From the cell containing the given text, extract its center point as [X, Y] coordinate. 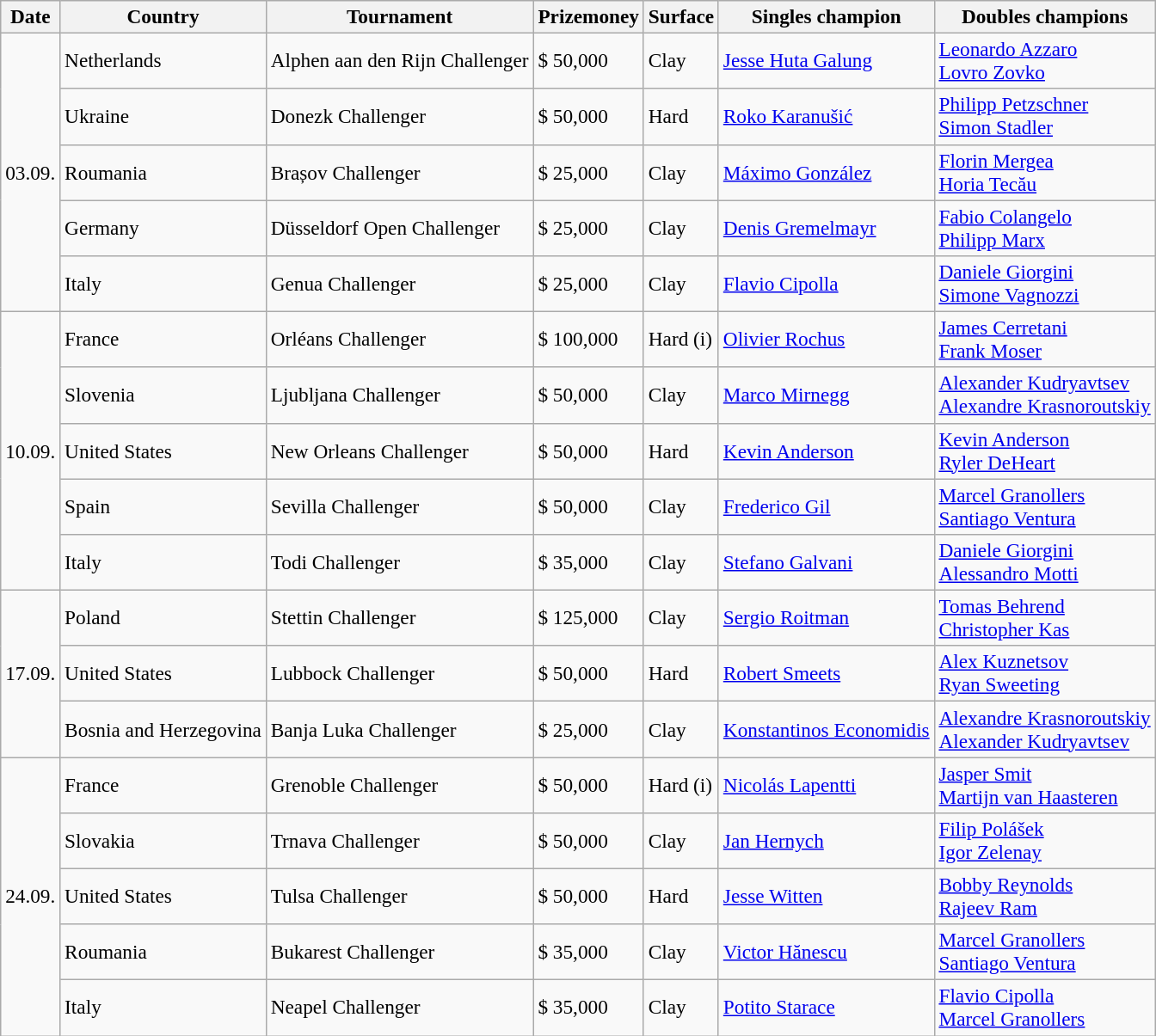
Florin Mergea Horia Tecău [1044, 172]
Ljubljana Challenger [399, 395]
Philipp Petzschner Simon Stadler [1044, 117]
03.09. [31, 172]
Tomas Behrend Christopher Kas [1044, 617]
Bosnia and Herzegovina [163, 729]
Trnava Challenger [399, 841]
Robert Smeets [826, 674]
Nicolás Lapentti [826, 784]
Daniele Giorgini Alessandro Motti [1044, 562]
Alexandre Krasnoroutskiy Alexander Kudryavtsev [1044, 729]
17.09. [31, 673]
New Orleans Challenger [399, 451]
Bobby Reynolds Rajeev Ram [1044, 896]
Filip Polášek Igor Zelenay [1044, 841]
10.09. [31, 451]
Olivier Rochus [826, 339]
Bukarest Challenger [399, 953]
Jan Hernych [826, 841]
Doubles champions [1044, 16]
Alexander Kudryavtsev Alexandre Krasnoroutskiy [1044, 395]
Singles champion [826, 16]
Orléans Challenger [399, 339]
Potito Starace [826, 1008]
Neapel Challenger [399, 1008]
Spain [163, 506]
Grenoble Challenger [399, 784]
Tulsa Challenger [399, 896]
Genua Challenger [399, 284]
Date [31, 16]
Flavio Cipolla Marcel Granollers [1044, 1008]
Victor Hănescu [826, 953]
Stettin Challenger [399, 617]
Kevin Anderson [826, 451]
Alex Kuznetsov Ryan Sweeting [1044, 674]
Alphen aan den Rijn Challenger [399, 60]
Slovenia [163, 395]
Netherlands [163, 60]
Leonardo Azzaro Lovro Zovko [1044, 60]
Brașov Challenger [399, 172]
24.09. [31, 896]
James Cerretani Frank Moser [1044, 339]
Prizemoney [588, 16]
Fabio Colangelo Philipp Marx [1044, 227]
Surface [681, 16]
Country [163, 16]
Slovakia [163, 841]
Flavio Cipolla [826, 284]
Daniele Giorgini Simone Vagnozzi [1044, 284]
Banja Luka Challenger [399, 729]
Tournament [399, 16]
Stefano Galvani [826, 562]
Ukraine [163, 117]
Poland [163, 617]
Roko Karanušić [826, 117]
Sergio Roitman [826, 617]
Sevilla Challenger [399, 506]
Jesse Witten [826, 896]
Germany [163, 227]
Donezk Challenger [399, 117]
Lubbock Challenger [399, 674]
$ 100,000 [588, 339]
Denis Gremelmayr [826, 227]
Kevin Anderson Ryler DeHeart [1044, 451]
$ 125,000 [588, 617]
Konstantinos Economidis [826, 729]
Frederico Gil [826, 506]
Jasper Smit Martijn van Haasteren [1044, 784]
Todi Challenger [399, 562]
Düsseldorf Open Challenger [399, 227]
Máximo González [826, 172]
Marco Mirnegg [826, 395]
Jesse Huta Galung [826, 60]
